Determine the [X, Y] coordinate at the center of the cell enclosing the given text.  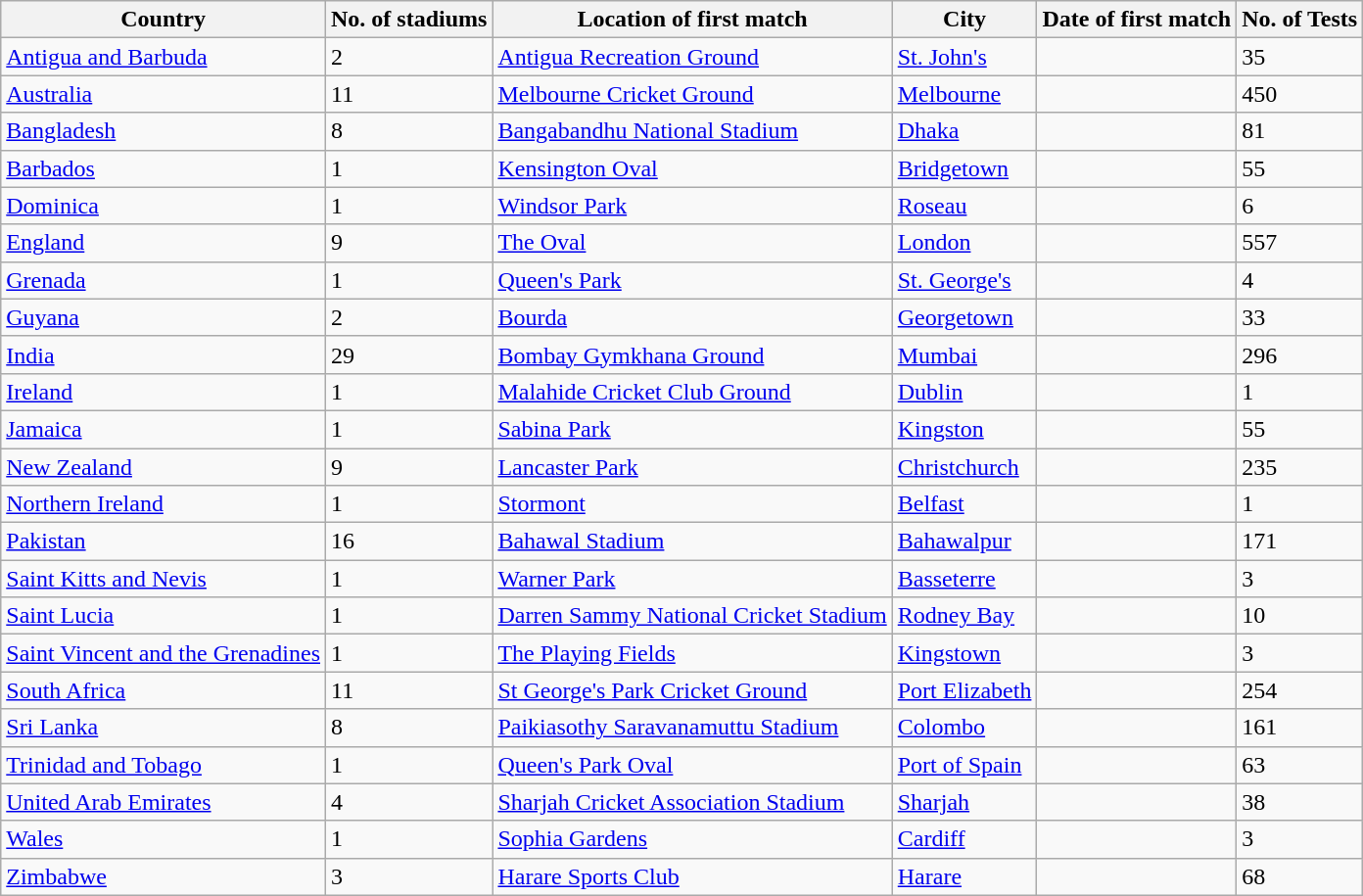
Harare [964, 876]
England [164, 243]
Basseterre [964, 579]
South Africa [164, 690]
Australia [164, 94]
Melbourne [964, 94]
Bangabandhu National Stadium [692, 131]
Queen's Park [692, 280]
81 [1300, 131]
Kingston [964, 429]
Location of first match [692, 20]
Dominica [164, 206]
City [964, 20]
Sharjah Cricket Association Stadium [692, 802]
Belfast [964, 504]
Paikiasothy Saravanamuttu Stadium [692, 728]
Warner Park [692, 579]
235 [1300, 467]
Cardiff [964, 839]
Bombay Gymkhana Ground [692, 354]
Ireland [164, 392]
Kingstown [964, 653]
Date of first match [1137, 20]
Darren Sammy National Cricket Stadium [692, 616]
35 [1300, 57]
Lancaster Park [692, 467]
Stormont [692, 504]
The Playing Fields [692, 653]
Jamaica [164, 429]
450 [1300, 94]
No. of Tests [1300, 20]
St. George's [964, 280]
Dublin [964, 392]
Kensington Oval [692, 168]
Grenada [164, 280]
Port Elizabeth [964, 690]
Colombo [964, 728]
Sophia Gardens [692, 839]
St. John's [964, 57]
33 [1300, 317]
New Zealand [164, 467]
161 [1300, 728]
Mumbai [964, 354]
Pakistan [164, 542]
Wales [164, 839]
Antigua Recreation Ground [692, 57]
6 [1300, 206]
63 [1300, 765]
Bourda [692, 317]
St George's Park Cricket Ground [692, 690]
68 [1300, 876]
Trinidad and Tobago [164, 765]
Saint Lucia [164, 616]
29 [409, 354]
Christchurch [964, 467]
Harare Sports Club [692, 876]
Georgetown [964, 317]
Dhaka [964, 131]
296 [1300, 354]
Antigua and Barbuda [164, 57]
Malahide Cricket Club Ground [692, 392]
London [964, 243]
171 [1300, 542]
Melbourne Cricket Ground [692, 94]
Saint Kitts and Nevis [164, 579]
Port of Spain [964, 765]
Sri Lanka [164, 728]
Queen's Park Oval [692, 765]
Rodney Bay [964, 616]
Northern Ireland [164, 504]
557 [1300, 243]
254 [1300, 690]
Windsor Park [692, 206]
No. of stadiums [409, 20]
Guyana [164, 317]
Bangladesh [164, 131]
Bahawal Stadium [692, 542]
Bahawalpur [964, 542]
Sharjah [964, 802]
Zimbabwe [164, 876]
10 [1300, 616]
Country [164, 20]
The Oval [692, 243]
Barbados [164, 168]
United Arab Emirates [164, 802]
Saint Vincent and the Grenadines [164, 653]
India [164, 354]
Roseau [964, 206]
Bridgetown [964, 168]
38 [1300, 802]
16 [409, 542]
Sabina Park [692, 429]
